Search for the cell housing the specified text and yield its (x, y) center coordinate. 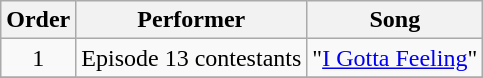
Episode 13 contestants (192, 58)
1 (38, 58)
Song (395, 20)
Performer (192, 20)
Order (38, 20)
"I Gotta Feeling" (395, 58)
